Return the [x, y] coordinate for the center point of the cell that contains the specified text.  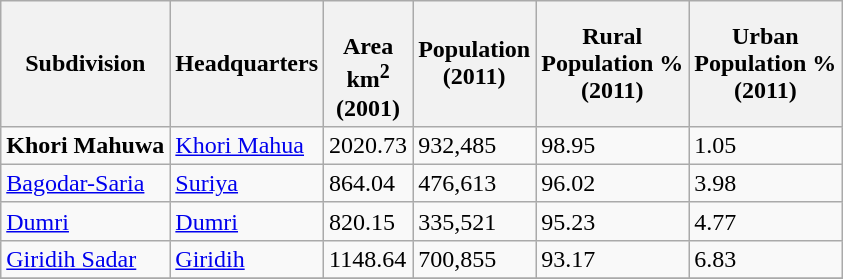
Bagodar-Saria [86, 183]
Khori Mahuwa [86, 145]
4.77 [766, 221]
Khori Mahua [247, 145]
Subdivision [86, 64]
335,521 [474, 221]
RuralPopulation %(2011) [612, 64]
1.05 [766, 145]
820.15 [368, 221]
Population(2011) [474, 64]
Areakm2(2001) [368, 64]
6.83 [766, 259]
2020.73 [368, 145]
864.04 [368, 183]
93.17 [612, 259]
700,855 [474, 259]
Giridih [247, 259]
932,485 [474, 145]
96.02 [612, 183]
95.23 [612, 221]
Suriya [247, 183]
Giridih Sadar [86, 259]
3.98 [766, 183]
476,613 [474, 183]
Headquarters [247, 64]
98.95 [612, 145]
1148.64 [368, 259]
Urban Population % (2011) [766, 64]
